For the text-containing cell, return its midpoint in (X, Y) coordinate format. 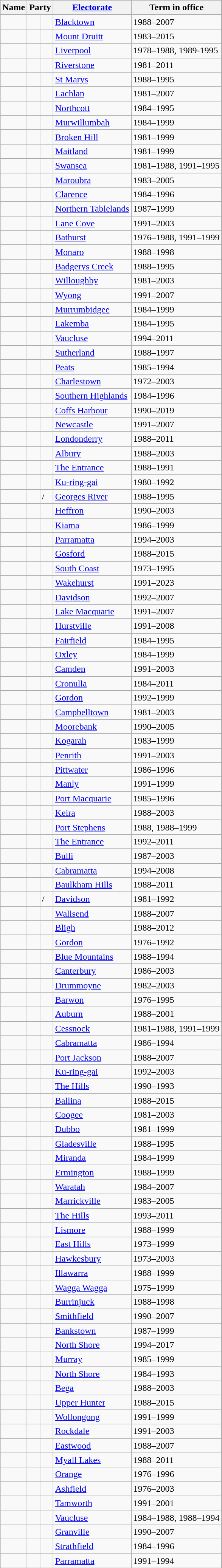
1992–2011 (176, 841)
Auburn (92, 1014)
1991–2001 (176, 1503)
Electorate (92, 8)
1990–1993 (176, 1086)
Term in office (176, 8)
1972–2003 (176, 381)
1973–2003 (176, 1259)
Charlestown (92, 381)
Fairfield (92, 640)
1984–2011 (176, 683)
Port Stephens (92, 827)
1991–2008 (176, 626)
Albury (92, 453)
Bankstown (92, 1330)
1994–2011 (176, 338)
Ermington (92, 1172)
1986–2003 (176, 971)
Coogee (92, 1115)
Monaro (92, 252)
1988, 1988–1999 (176, 827)
Dubbo (92, 1129)
Lachlan (92, 94)
1976–1996 (176, 1474)
Myall Lakes (92, 1460)
Marrickville (92, 1201)
Ashfield (92, 1489)
Party (40, 8)
1988–1994 (176, 957)
Camden (92, 669)
Granville (92, 1532)
Bega (92, 1388)
1988–1997 (176, 353)
Waratah (92, 1187)
Ballina (92, 1101)
1992–1999 (176, 698)
1990–2019 (176, 410)
Georges River (92, 496)
Drummoyne (92, 985)
Wallsend (92, 914)
Wollongong (92, 1417)
Gladesville (92, 1144)
1994–2017 (176, 1345)
Peats (92, 367)
1976–1988, 1991–1999 (176, 238)
Bulli (92, 856)
1988–1991 (176, 468)
Name (14, 8)
Kogarah (92, 741)
1983–1999 (176, 741)
1981–1988, 1991–1999 (176, 1028)
1985–1999 (176, 1359)
Coffs Harbour (92, 410)
Wagga Wagga (92, 1287)
1975–1999 (176, 1287)
Miranda (92, 1158)
East Hills (92, 1244)
Barwon (92, 1000)
1981–2011 (176, 65)
Murrumbidgee (92, 309)
Northcott (92, 108)
1991–1994 (176, 1561)
1985–1994 (176, 367)
1990–2003 (176, 511)
1990–2005 (176, 727)
Maroubra (92, 180)
Lakemba (92, 324)
1988–2001 (176, 1014)
Campbelltown (92, 712)
1994–2003 (176, 540)
1982–2003 (176, 985)
Kiama (92, 525)
1993–2011 (176, 1215)
1978–1988, 1989-1995 (176, 51)
Bathurst (92, 238)
1992–2003 (176, 1072)
1976–1992 (176, 942)
South Coast (92, 568)
Canterbury (92, 971)
1988–2012 (176, 928)
Hurstville (92, 626)
1991–2023 (176, 583)
St Marys (92, 79)
1983–2015 (176, 36)
Illawarra (92, 1273)
1987–2003 (176, 856)
Blue Mountains (92, 957)
Riverstone (92, 65)
Bligh (92, 928)
Sutherland (92, 353)
Burrinjuck (92, 1302)
Pittwater (92, 770)
1984–2007 (176, 1187)
Manly (92, 784)
Northern Tablelands (92, 209)
Badgerys Creek (92, 266)
Port Jackson (92, 1057)
1976–2003 (176, 1489)
Mount Druitt (92, 36)
Blacktown (92, 22)
Gosford (92, 554)
Eastwood (92, 1446)
Londonderry (92, 439)
1986–1999 (176, 525)
Cessnock (92, 1028)
Willoughby (92, 281)
Clarence (92, 195)
Rockdale (92, 1431)
Broken Hill (92, 137)
Lismore (92, 1230)
Heffron (92, 511)
1992–2007 (176, 597)
1984–1993 (176, 1374)
1973–1995 (176, 568)
1994–2008 (176, 870)
Swansea (92, 165)
1986–1996 (176, 770)
Southern Highlands (92, 396)
1986–1994 (176, 1043)
Upper Hunter (92, 1403)
1976–1995 (176, 1000)
1985–1996 (176, 798)
1981–2007 (176, 94)
1981–1992 (176, 899)
1973–1999 (176, 1244)
Baulkham Hills (92, 885)
Smithfield (92, 1316)
Murray (92, 1359)
Hawkesbury (92, 1259)
Tamworth (92, 1503)
Lane Cove (92, 223)
Port Macquarie (92, 798)
Orange (92, 1474)
Strathfield (92, 1546)
Wyong (92, 295)
Murwillumbah (92, 122)
1981–1988, 1991–1995 (176, 165)
1980–1992 (176, 482)
Cronulla (92, 683)
Keira (92, 813)
Moorebank (92, 727)
Oxley (92, 655)
Wakehurst (92, 583)
Newcastle (92, 425)
1984–1988, 1988–1994 (176, 1517)
Lake Macquarie (92, 611)
Penrith (92, 755)
Maitland (92, 151)
Liverpool (92, 51)
